Detect which cell encompasses the target text, then output its (X, Y) center coordinate. 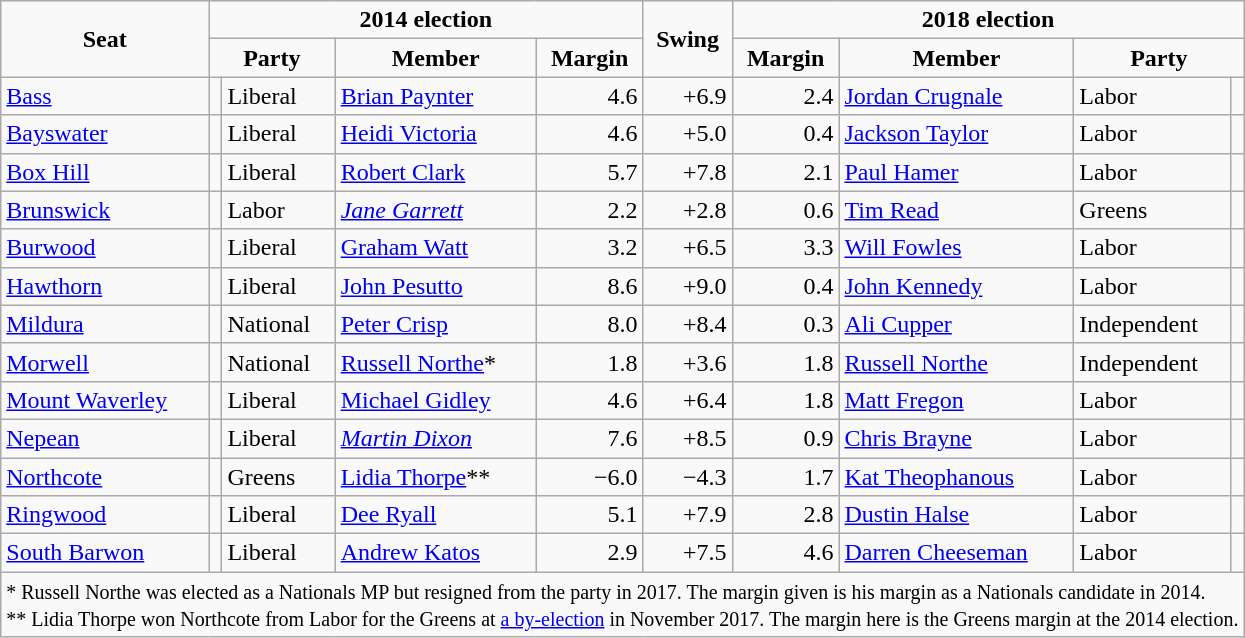
Mildura (105, 324)
+6.5 (688, 248)
2.4 (786, 96)
Ringwood (105, 515)
2018 election (988, 20)
Kat Theophanous (956, 477)
Burwood (105, 248)
John Pesutto (436, 286)
Bayswater (105, 134)
3.2 (590, 248)
Russell Northe* (436, 362)
0.9 (786, 438)
Swing (688, 39)
Brunswick (105, 210)
Dustin Halse (956, 515)
+7.9 (688, 515)
Andrew Katos (436, 553)
3.3 (786, 248)
Will Fowles (956, 248)
+5.0 (688, 134)
−6.0 (590, 477)
South Barwon (105, 553)
Darren Cheeseman (956, 553)
8.0 (590, 324)
+8.4 (688, 324)
Hawthorn (105, 286)
Tim Read (956, 210)
+3.6 (688, 362)
Mount Waverley (105, 400)
2.9 (590, 553)
Lidia Thorpe** (436, 477)
Matt Fregon (956, 400)
+7.5 (688, 553)
+2.8 (688, 210)
Heidi Victoria (436, 134)
Robert Clark (436, 172)
John Kennedy (956, 286)
+6.9 (688, 96)
5.1 (590, 515)
Morwell (105, 362)
Jackson Taylor (956, 134)
+8.5 (688, 438)
+6.4 (688, 400)
Northcote (105, 477)
Russell Northe (956, 362)
Ali Cupper (956, 324)
Jordan Crugnale (956, 96)
0.6 (786, 210)
Bass (105, 96)
7.6 (590, 438)
2.8 (786, 515)
Michael Gidley (436, 400)
8.6 (590, 286)
Brian Paynter (436, 96)
Jane Garrett (436, 210)
Box Hill (105, 172)
5.7 (590, 172)
+7.8 (688, 172)
Martin Dixon (436, 438)
2.2 (590, 210)
2.1 (786, 172)
2014 election (426, 20)
Chris Brayne (956, 438)
0.3 (786, 324)
Paul Hamer (956, 172)
1.7 (786, 477)
Nepean (105, 438)
Dee Ryall (436, 515)
+9.0 (688, 286)
−4.3 (688, 477)
Seat (105, 39)
Graham Watt (436, 248)
Peter Crisp (436, 324)
